For the text-containing cell, return its midpoint in [X, Y] coordinate format. 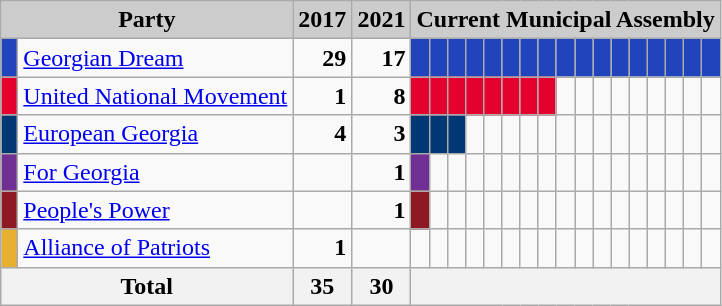
2017 [322, 20]
29 [322, 58]
Alliance of Patriots [156, 248]
30 [382, 286]
35 [322, 286]
People's Power [156, 210]
Georgian Dream [156, 58]
Total [147, 286]
Party [147, 20]
3 [382, 134]
European Georgia [156, 134]
4 [322, 134]
For Georgia [156, 172]
17 [382, 58]
2021 [382, 20]
8 [382, 96]
Current Municipal Assembly [566, 20]
United National Movement [156, 96]
